From the cell containing the given text, extract its center point as [x, y] coordinate. 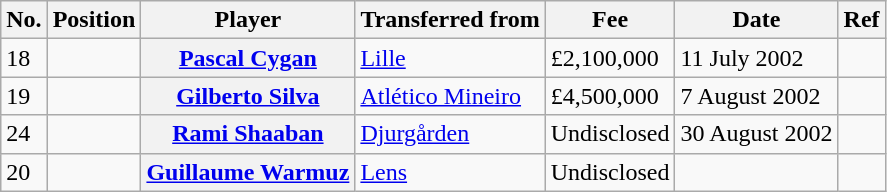
Gilberto Silva [248, 96]
Atlético Mineiro [450, 96]
Transferred from [450, 20]
30 August 2002 [756, 134]
£2,100,000 [610, 58]
Position [94, 20]
20 [24, 172]
Lille [450, 58]
Pascal Cygan [248, 58]
Djurgården [450, 134]
18 [24, 58]
Player [248, 20]
Rami Shaaban [248, 134]
Lens [450, 172]
11 July 2002 [756, 58]
19 [24, 96]
Fee [610, 20]
No. [24, 20]
£4,500,000 [610, 96]
Date [756, 20]
7 August 2002 [756, 96]
Guillaume Warmuz [248, 172]
24 [24, 134]
Ref [862, 20]
